Determine the [X, Y] coordinate at the center of the cell enclosing the given text.  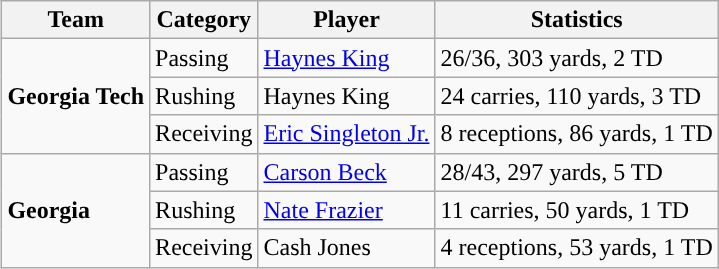
Cash Jones [346, 248]
Georgia [76, 210]
Statistics [576, 20]
28/43, 297 yards, 5 TD [576, 172]
11 carries, 50 yards, 1 TD [576, 210]
Georgia Tech [76, 96]
Category [204, 20]
Carson Beck [346, 172]
24 carries, 110 yards, 3 TD [576, 96]
Nate Frazier [346, 210]
Team [76, 20]
Eric Singleton Jr. [346, 134]
8 receptions, 86 yards, 1 TD [576, 134]
Player [346, 20]
26/36, 303 yards, 2 TD [576, 58]
4 receptions, 53 yards, 1 TD [576, 248]
